Search for the cell housing the specified text and yield its [x, y] center coordinate. 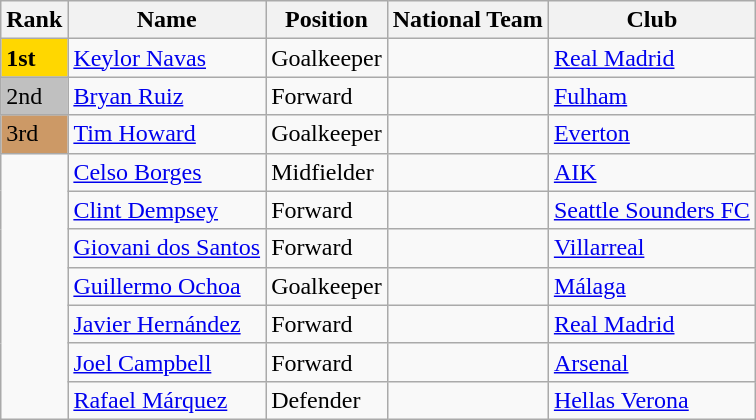
Joel Campbell [167, 362]
Midfielder [327, 172]
AIK [652, 172]
Málaga [652, 286]
Everton [652, 134]
3rd [34, 134]
Guillermo Ochoa [167, 286]
Giovani dos Santos [167, 248]
Arsenal [652, 362]
Keylor Navas [167, 58]
Defender [327, 400]
1st [34, 58]
Rafael Márquez [167, 400]
Seattle Sounders FC [652, 210]
Javier Hernández [167, 324]
Celso Borges [167, 172]
Bryan Ruiz [167, 96]
Position [327, 20]
National Team [468, 20]
Fulham [652, 96]
2nd [34, 96]
Hellas Verona [652, 400]
Name [167, 20]
Villarreal [652, 248]
Clint Dempsey [167, 210]
Tim Howard [167, 134]
Club [652, 20]
Rank [34, 20]
